Find where the given text appears and provide that cell's center as (X, Y) coordinate. 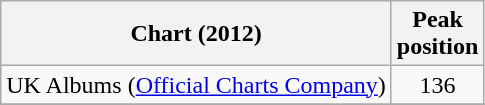
UK Albums (Official Charts Company) (196, 85)
Peakposition (437, 34)
136 (437, 85)
Chart (2012) (196, 34)
